Extract the (X, Y) coordinate from the center of the cell holding the provided text.  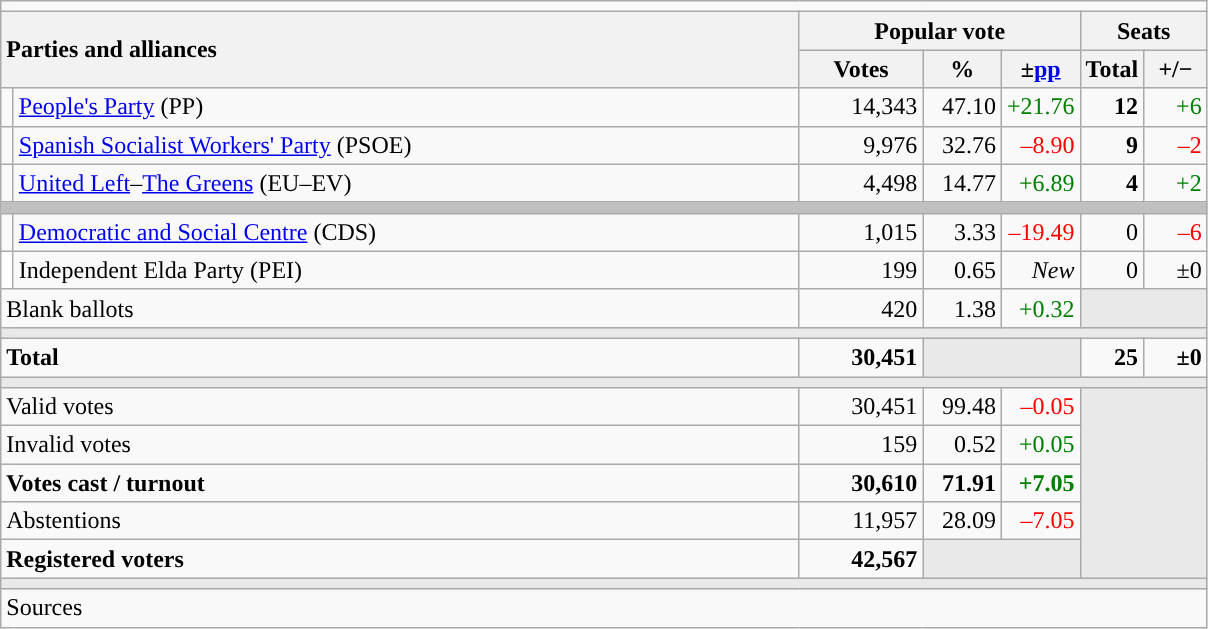
1,015 (861, 232)
+21.76 (1040, 107)
% (962, 69)
United Left–The Greens (EU–EV) (406, 183)
4 (1112, 183)
–0.05 (1040, 407)
28.09 (962, 521)
32.76 (962, 145)
9,976 (861, 145)
30,610 (861, 483)
71.91 (962, 483)
0.52 (962, 445)
Seats (1144, 31)
+0.32 (1040, 308)
+2 (1176, 183)
47.10 (962, 107)
Sources (604, 608)
Spanish Socialist Workers' Party (PSOE) (406, 145)
159 (861, 445)
99.48 (962, 407)
Votes (861, 69)
4,498 (861, 183)
Abstentions (400, 521)
New (1040, 270)
–6 (1176, 232)
Invalid votes (400, 445)
Popular vote (940, 31)
+7.05 (1040, 483)
Blank ballots (400, 308)
Parties and alliances (400, 50)
–7.05 (1040, 521)
People's Party (PP) (406, 107)
14.77 (962, 183)
1.38 (962, 308)
420 (861, 308)
+/− (1176, 69)
Registered voters (400, 559)
14,343 (861, 107)
9 (1112, 145)
25 (1112, 357)
12 (1112, 107)
±pp (1040, 69)
+6.89 (1040, 183)
Independent Elda Party (PEI) (406, 270)
Valid votes (400, 407)
–8.90 (1040, 145)
3.33 (962, 232)
+0.05 (1040, 445)
+6 (1176, 107)
Democratic and Social Centre (CDS) (406, 232)
0.65 (962, 270)
–19.49 (1040, 232)
11,957 (861, 521)
–2 (1176, 145)
199 (861, 270)
42,567 (861, 559)
Votes cast / turnout (400, 483)
